For the text-containing cell, return its midpoint in (x, y) coordinate format. 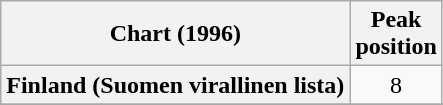
Chart (1996) (176, 34)
8 (396, 85)
Peakposition (396, 34)
Finland (Suomen virallinen lista) (176, 85)
